For the text-containing cell, return its midpoint in [x, y] coordinate format. 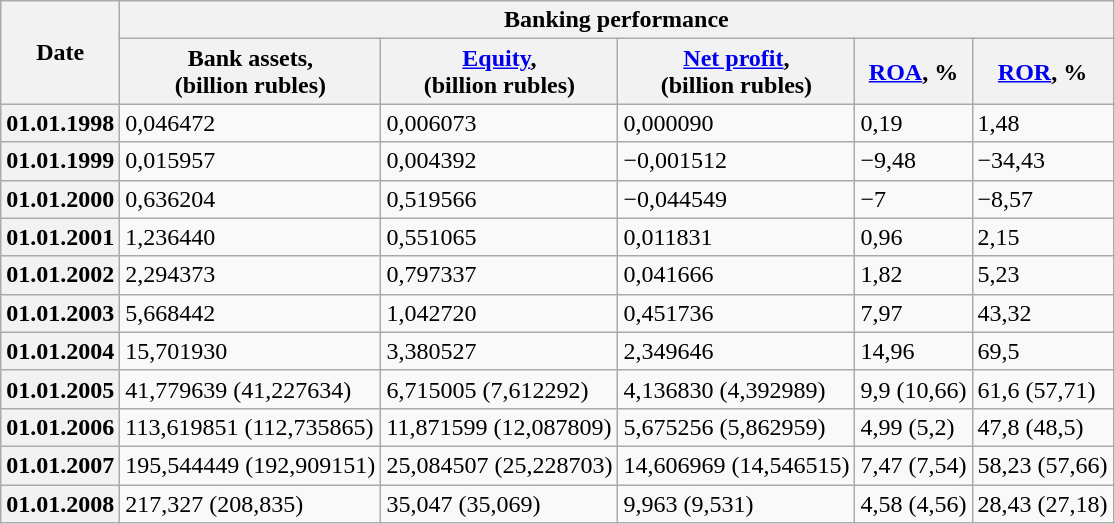
0,041666 [736, 275]
1,48 [1042, 123]
2,15 [1042, 237]
01.01.1999 [60, 161]
01.01.2004 [60, 351]
−8,57 [1042, 199]
Banking performance [616, 20]
0,19 [914, 123]
6,715005 (7,612292) [500, 389]
01.01.2000 [60, 199]
4,136830 (4,392989) [736, 389]
9,9 (10,66) [914, 389]
5,675256 (5,862959) [736, 427]
43,32 [1042, 313]
0,004392 [500, 161]
0,551065 [500, 237]
1,042720 [500, 313]
0,636204 [250, 199]
−9,48 [914, 161]
41,779639 (41,227634) [250, 389]
Date [60, 52]
−0,044549 [736, 199]
15,701930 [250, 351]
4,99 (5,2) [914, 427]
01.01.2008 [60, 503]
−0,001512 [736, 161]
01.01.2005 [60, 389]
2,349646 [736, 351]
01.01.2001 [60, 237]
01.01.2006 [60, 427]
28,43 (27,18) [1042, 503]
ROA, % [914, 72]
0,011831 [736, 237]
01.01.2003 [60, 313]
01.01.2007 [60, 465]
Net profit, (billion rubles) [736, 72]
7,47 (7,54) [914, 465]
0,451736 [736, 313]
Bank assets, (billion rubles) [250, 72]
0,519566 [500, 199]
0,015957 [250, 161]
11,871599 (12,087809) [500, 427]
69,5 [1042, 351]
5,23 [1042, 275]
1,236440 [250, 237]
47,8 (48,5) [1042, 427]
0,797337 [500, 275]
9,963 (9,531) [736, 503]
0,96 [914, 237]
25,084507 (25,228703) [500, 465]
−34,43 [1042, 161]
0,006073 [500, 123]
35,047 (35,069) [500, 503]
3,380527 [500, 351]
195,544449 (192,909151) [250, 465]
14,606969 (14,546515) [736, 465]
2,294373 [250, 275]
01.01.1998 [60, 123]
−7 [914, 199]
217,327 (208,835) [250, 503]
14,96 [914, 351]
61,6 (57,71) [1042, 389]
58,23 (57,66) [1042, 465]
01.01.2002 [60, 275]
113,619851 (112,735865) [250, 427]
0,000090 [736, 123]
Equity, (billion rubles) [500, 72]
4,58 (4,56) [914, 503]
ROR, % [1042, 72]
5,668442 [250, 313]
7,97 [914, 313]
0,046472 [250, 123]
1,82 [914, 275]
